Return the [X, Y] coordinate for the center point of the cell that contains the specified text.  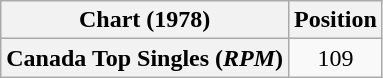
109 [336, 58]
Position [336, 20]
Canada Top Singles (RPM) [145, 58]
Chart (1978) [145, 20]
